Provide the [x, y] coordinate of the cell's center where the given text is located.  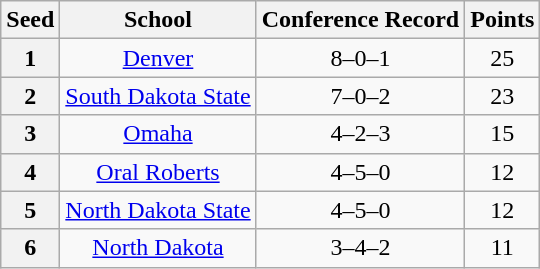
Denver [158, 58]
3–4–2 [360, 248]
5 [30, 210]
2 [30, 96]
15 [502, 134]
North Dakota State [158, 210]
23 [502, 96]
11 [502, 248]
Omaha [158, 134]
4 [30, 172]
4–2–3 [360, 134]
6 [30, 248]
Seed [30, 20]
Conference Record [360, 20]
School [158, 20]
1 [30, 58]
25 [502, 58]
8–0–1 [360, 58]
3 [30, 134]
Points [502, 20]
North Dakota [158, 248]
7–0–2 [360, 96]
Oral Roberts [158, 172]
South Dakota State [158, 96]
